Search for the cell housing the specified text and yield its [X, Y] center coordinate. 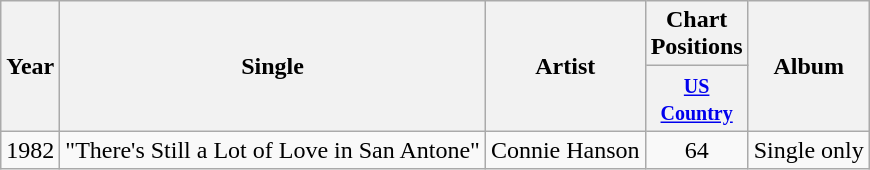
Year [30, 66]
Artist [565, 66]
Connie Hanson [565, 150]
Chart Positions [696, 34]
Single [273, 66]
US Country [696, 98]
1982 [30, 150]
Single only [808, 150]
"There's Still a Lot of Love in San Antone" [273, 150]
64 [696, 150]
Album [808, 66]
